From the cell containing the given text, extract its center point as [x, y] coordinate. 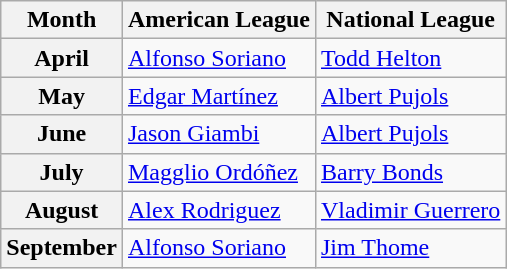
Jason Giambi [218, 134]
Barry Bonds [410, 172]
Alex Rodriguez [218, 210]
June [62, 134]
Edgar Martínez [218, 96]
September [62, 248]
Jim Thome [410, 248]
Todd Helton [410, 58]
Vladimir Guerrero [410, 210]
August [62, 210]
April [62, 58]
July [62, 172]
American League [218, 20]
Month [62, 20]
Magglio Ordóñez [218, 172]
National League [410, 20]
May [62, 96]
